Find where the given text appears and provide that cell's center as (X, Y) coordinate. 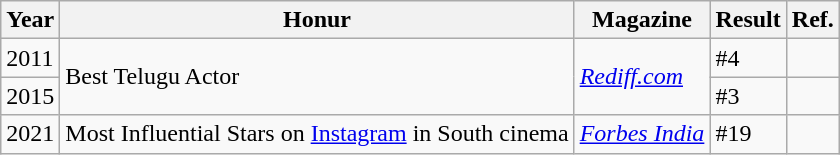
2015 (30, 96)
Honur (317, 20)
#19 (748, 134)
Year (30, 20)
2021 (30, 134)
Best Telugu Actor (317, 77)
Result (748, 20)
2011 (30, 58)
Magazine (642, 20)
Forbes India (642, 134)
Rediff.com (642, 77)
Most Influential Stars on Instagram in South cinema (317, 134)
Ref. (812, 20)
#4 (748, 58)
#3 (748, 96)
